Search for the cell housing the specified text and yield its [x, y] center coordinate. 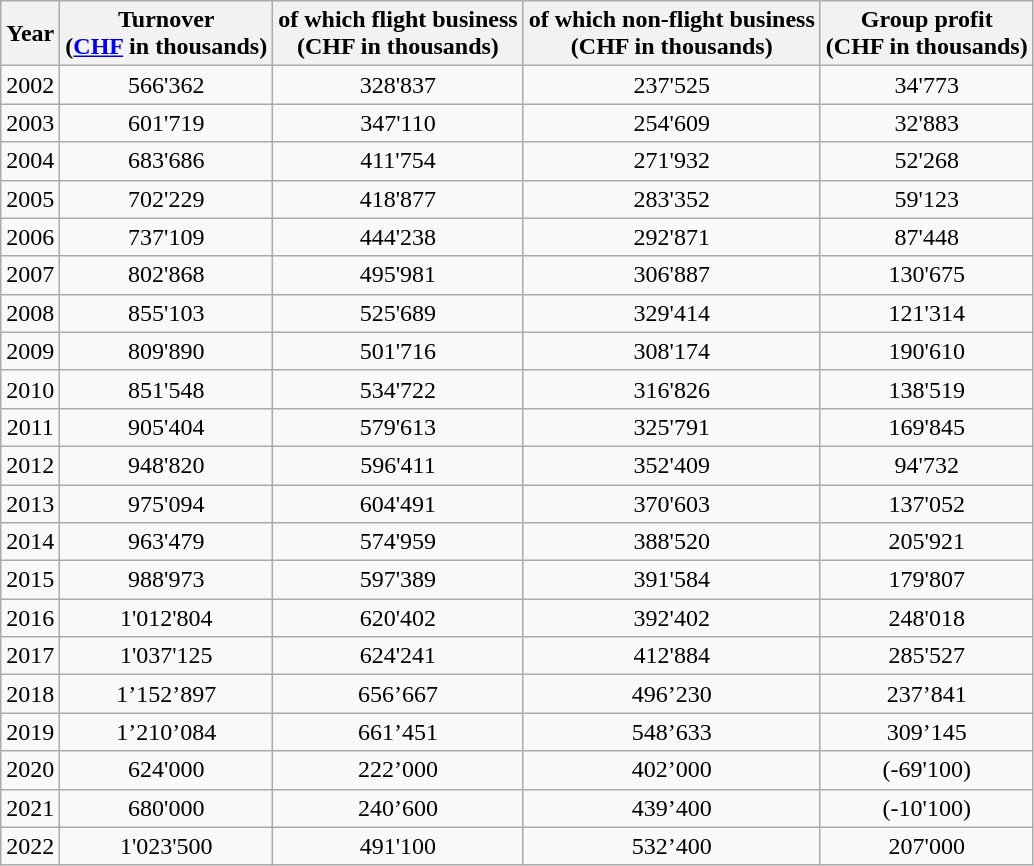
306'887 [672, 275]
205'921 [926, 542]
439’400 [672, 808]
2015 [30, 580]
496’230 [672, 694]
412'884 [672, 656]
292'871 [672, 237]
402’000 [672, 770]
2004 [30, 161]
661’451 [398, 732]
138'519 [926, 389]
137'052 [926, 503]
237'525 [672, 85]
(-69'100) [926, 770]
94'732 [926, 465]
809'890 [166, 351]
222’000 [398, 770]
179'807 [926, 580]
2021 [30, 808]
2009 [30, 351]
254'609 [672, 123]
1’210’084 [166, 732]
601'719 [166, 123]
2019 [30, 732]
620'402 [398, 618]
532’400 [672, 846]
370'603 [672, 503]
604'491 [398, 503]
34'773 [926, 85]
52'268 [926, 161]
Turnover(CHF in thousands) [166, 34]
548’633 [672, 732]
905'404 [166, 427]
566'362 [166, 85]
32'883 [926, 123]
190'610 [926, 351]
309’145 [926, 732]
491'100 [398, 846]
624'241 [398, 656]
2014 [30, 542]
169'845 [926, 427]
802'868 [166, 275]
624'000 [166, 770]
Year [30, 34]
207'000 [926, 846]
737'109 [166, 237]
329'414 [672, 313]
285'527 [926, 656]
495'981 [398, 275]
240’600 [398, 808]
851'548 [166, 389]
2010 [30, 389]
2012 [30, 465]
2013 [30, 503]
525'689 [398, 313]
2022 [30, 846]
2005 [30, 199]
975'094 [166, 503]
418'877 [398, 199]
680'000 [166, 808]
130'675 [926, 275]
948'820 [166, 465]
579'613 [398, 427]
574'959 [398, 542]
248'018 [926, 618]
2003 [30, 123]
2018 [30, 694]
963'479 [166, 542]
271'932 [672, 161]
316'826 [672, 389]
411'754 [398, 161]
501'716 [398, 351]
308'174 [672, 351]
392'402 [672, 618]
2016 [30, 618]
2006 [30, 237]
444'238 [398, 237]
596'411 [398, 465]
2011 [30, 427]
1'023'500 [166, 846]
(-10'100) [926, 808]
2017 [30, 656]
388'520 [672, 542]
352'409 [672, 465]
328'837 [398, 85]
656’667 [398, 694]
391'584 [672, 580]
237’841 [926, 694]
325'791 [672, 427]
1'037'125 [166, 656]
702'229 [166, 199]
Group profit(CHF in thousands) [926, 34]
283'352 [672, 199]
1'012'804 [166, 618]
1’152’897 [166, 694]
988'973 [166, 580]
121'314 [926, 313]
534'722 [398, 389]
2007 [30, 275]
of which flight business(CHF in thousands) [398, 34]
855'103 [166, 313]
59'123 [926, 199]
87'448 [926, 237]
of which non-flight business(CHF in thousands) [672, 34]
683'686 [166, 161]
2008 [30, 313]
2020 [30, 770]
2002 [30, 85]
347'110 [398, 123]
597'389 [398, 580]
